From the cell containing the given text, extract its center point as (X, Y) coordinate. 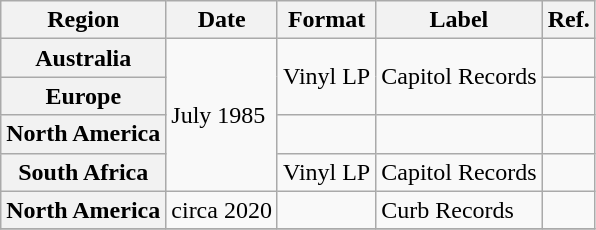
Australia (84, 58)
circa 2020 (222, 210)
Date (222, 20)
Label (459, 20)
Ref. (568, 20)
Europe (84, 96)
South Africa (84, 172)
Curb Records (459, 210)
Region (84, 20)
July 1985 (222, 115)
Format (326, 20)
